Find where the given text appears and provide that cell's center as (X, Y) coordinate. 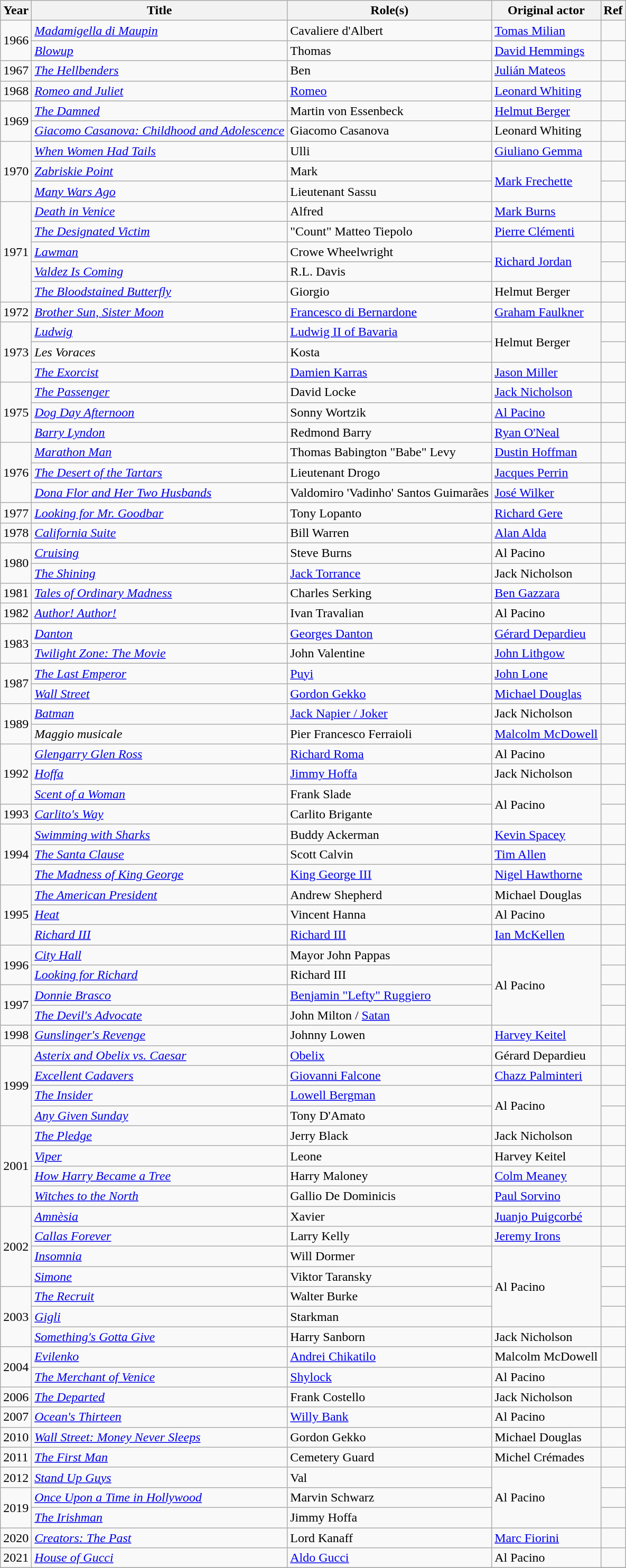
1977 (16, 513)
Crowe Wheelwright (390, 252)
House of Gucci (160, 1558)
Lowell Bergman (390, 1095)
City Hall (160, 955)
Romeo (390, 91)
Callas Forever (160, 1236)
Giovanni Falcone (390, 1075)
2004 (16, 1367)
Val (390, 1477)
David Locke (390, 392)
1969 (16, 121)
Brother Sun, Sister Moon (160, 312)
Valdez Is Coming (160, 272)
Alfred (390, 211)
Xavier (390, 1216)
Blowup (160, 51)
1968 (16, 91)
Ludwig II of Bavaria (390, 332)
1997 (16, 1005)
Lord Kanaff (390, 1538)
Vincent Hanna (390, 915)
Buddy Ackerman (390, 834)
Thomas Babington "Babe" Levy (390, 452)
Charles Serking (390, 593)
Cavaliere d'Albert (390, 31)
Jack Napier / Joker (390, 714)
Author! Author! (160, 613)
1992 (16, 774)
1970 (16, 171)
Scott Calvin (390, 854)
Many Wars Ago (160, 191)
Richard Jordan (546, 262)
Tony D'Amato (390, 1116)
Starkman (390, 1317)
Heat (160, 915)
The Recruit (160, 1297)
Benjamin "Lefty" Ruggiero (390, 995)
Romeo and Juliet (160, 91)
Pierre Clémenti (546, 231)
2011 (16, 1457)
The Insider (160, 1095)
Tim Allen (546, 854)
California Suite (160, 533)
1966 (16, 41)
Batman (160, 714)
Amnèsia (160, 1216)
The Pledge (160, 1136)
The Designated Victim (160, 231)
Tomas Milian (546, 31)
Jason Miller (546, 372)
Nigel Hawthorne (546, 874)
1989 (16, 724)
Shylock (390, 1377)
1976 (16, 473)
Madamigella di Maupin (160, 31)
1995 (16, 915)
Simone (160, 1277)
Johnny Lowen (390, 1035)
When Women Had Tails (160, 151)
Damien Karras (390, 372)
Gigli (160, 1317)
Les Voraces (160, 352)
Dog Day Afternoon (160, 412)
Giacomo Casanova: Childhood and Adolescence (160, 131)
Viper (160, 1156)
Tales of Ordinary Madness (160, 593)
Cemetery Guard (390, 1457)
The Devil's Advocate (160, 1015)
Scent of a Woman (160, 794)
Aldo Gucci (390, 1558)
Paul Sorvino (546, 1196)
Valdomiro 'Vadinho' Santos Guimarães (390, 493)
Donnie Brasco (160, 995)
Giacomo Casanova (390, 131)
Marc Fiorini (546, 1538)
1982 (16, 613)
Larry Kelly (390, 1236)
Richard Roma (390, 754)
Lawman (160, 252)
Ivan Travalian (390, 613)
Any Given Sunday (160, 1116)
Georges Danton (390, 634)
2010 (16, 1437)
Lieutenant Drogo (390, 473)
Looking for Richard (160, 975)
Juanjo Puigcorbé (546, 1216)
Colm Meaney (546, 1176)
Mark Frechette (546, 181)
Glengarry Glen Ross (160, 754)
Viktor Taransky (390, 1277)
Kosta (390, 352)
The American President (160, 895)
The Irishman (160, 1517)
2002 (16, 1246)
Insomnia (160, 1257)
2019 (16, 1507)
2021 (16, 1558)
Andrew Shepherd (390, 895)
Wall Street: Money Never Sleeps (160, 1437)
José Wilker (546, 493)
1981 (16, 593)
Walter Burke (390, 1297)
Harry Maloney (390, 1176)
2012 (16, 1477)
2020 (16, 1538)
Cruising (160, 553)
Will Dormer (390, 1257)
Ref (613, 11)
Marathon Man (160, 452)
Mayor John Pappas (390, 955)
David Hemmings (546, 51)
The Departed (160, 1397)
2003 (16, 1317)
Obelix (390, 1055)
Maggio musicale (160, 734)
Jacques Perrin (546, 473)
The Desert of the Tartars (160, 473)
Role(s) (390, 11)
Swimming with Sharks (160, 834)
Puyi (390, 674)
Ulli (390, 151)
1972 (16, 312)
1975 (16, 412)
Witches to the North (160, 1196)
Year (16, 11)
The First Man (160, 1457)
Leone (390, 1156)
Michel Crémades (546, 1457)
Richard Gere (546, 513)
Gallio De Dominicis (390, 1196)
1980 (16, 563)
The Last Emperor (160, 674)
John Lithgow (546, 654)
The Santa Clause (160, 854)
Lieutenant Sassu (390, 191)
Steve Burns (390, 553)
Marvin Schwarz (390, 1497)
1987 (16, 684)
1978 (16, 533)
"Count" Matteo Tiepolo (390, 231)
Wall Street (160, 694)
The Shining (160, 573)
The Bloodstained Butterfly (160, 292)
The Passenger (160, 392)
Dustin Hoffman (546, 452)
Harry Sanborn (390, 1337)
Twilight Zone: The Movie (160, 654)
John Valentine (390, 654)
How Harry Became a Tree (160, 1176)
1998 (16, 1035)
Jerry Black (390, 1136)
Looking for Mr. Goodbar (160, 513)
Kevin Spacey (546, 834)
Tony Lopanto (390, 513)
Francesco di Bernardone (390, 312)
Frank Costello (390, 1397)
Ben (390, 71)
The Merchant of Venice (160, 1377)
1967 (16, 71)
Carlito Brigante (390, 814)
Ocean's Thirteen (160, 1417)
John Milton / Satan (390, 1015)
Sonny Wortzik (390, 412)
Carlito's Way (160, 814)
Martin von Essenbeck (390, 111)
R.L. Davis (390, 272)
The Hellbenders (160, 71)
Andrei Chikatilo (390, 1357)
Ben Gazzara (546, 593)
Redmond Barry (390, 432)
1993 (16, 814)
Danton (160, 634)
Original actor (546, 11)
2006 (16, 1397)
2001 (16, 1166)
Ludwig (160, 332)
The Exorcist (160, 372)
1973 (16, 352)
Chazz Palminteri (546, 1075)
Something's Gotta Give (160, 1337)
1971 (16, 251)
1994 (16, 854)
Gunslinger's Revenge (160, 1035)
Julián Mateos (546, 71)
Creators: The Past (160, 1538)
Excellent Cadavers (160, 1075)
Giuliano Gemma (546, 151)
Willy Bank (390, 1417)
King George III (390, 874)
The Damned (160, 111)
Ryan O'Neal (546, 432)
2007 (16, 1417)
Evilenko (160, 1357)
1983 (16, 644)
Pier Francesco Ferraioli (390, 734)
Alan Alda (546, 533)
Once Upon a Time in Hollywood (160, 1497)
Hoffa (160, 774)
Bill Warren (390, 533)
Mark Burns (546, 211)
Mark (390, 171)
Stand Up Guys (160, 1477)
The Madness of King George (160, 874)
Asterix and Obelix vs. Caesar (160, 1055)
Ian McKellen (546, 935)
Thomas (390, 51)
Barry Lyndon (160, 432)
Death in Venice (160, 211)
John Lone (546, 674)
1999 (16, 1085)
Jeremy Irons (546, 1236)
1996 (16, 965)
Jack Torrance (390, 573)
Graham Faulkner (546, 312)
Giorgio (390, 292)
Frank Slade (390, 794)
Title (160, 11)
Dona Flor and Her Two Husbands (160, 493)
Zabriskie Point (160, 171)
